Provide the [x, y] coordinate of the cell's center where the given text is located.  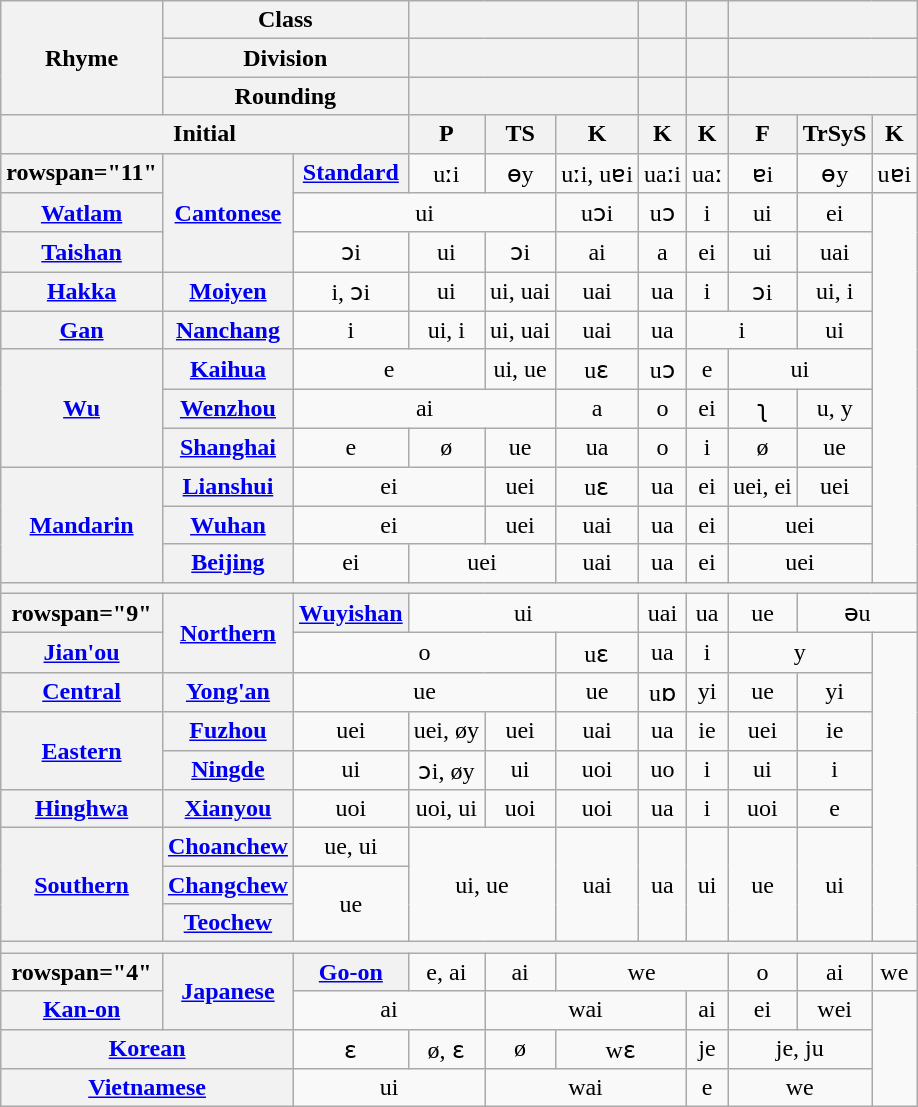
u, y [834, 409]
əu [856, 613]
Shanghai [228, 447]
ø, ɛ [446, 1049]
Lianshui [228, 486]
je, ju [800, 1049]
Hinghwa [82, 809]
rowspan="4" [82, 972]
TS [520, 134]
ʅ [763, 409]
ɐi [763, 173]
Rhyme [82, 58]
uɔi [598, 213]
Watlam [82, 213]
y [800, 653]
Go-on [350, 972]
Standard [350, 173]
Northern [228, 632]
uɒ [663, 692]
Mandarin [82, 524]
Teochew [228, 923]
Ningde [228, 770]
wei [834, 1010]
Wuyishan [350, 613]
Jian'ou [82, 653]
Gan [82, 330]
Xianyou [228, 809]
e, ai [446, 972]
Division [285, 58]
Rounding [285, 96]
Class [285, 20]
uoi, ui [446, 809]
Central [82, 692]
Japanese [228, 991]
Changchew [228, 885]
uo [663, 770]
Taishan [82, 252]
Moiyen [228, 292]
Wenzhou [228, 409]
Eastern [82, 751]
ue, ui [350, 847]
ɛ [350, 1049]
TrSyS [834, 134]
Yong'an [228, 692]
Choanchew [228, 847]
Cantonese [228, 212]
Kaihua [228, 369]
Korean [148, 1049]
Kan-on [82, 1010]
Hakka [82, 292]
Fuzhou [228, 731]
P [446, 134]
wɛ [622, 1049]
uːi, uɐi [598, 173]
uɐi [894, 173]
Initial [204, 134]
Beijing [228, 563]
i, ɔi [350, 292]
uei, øy [446, 731]
uaːi [663, 173]
je [706, 1049]
uːi [446, 173]
ɔi, øy [446, 770]
Vietnamese [148, 1088]
Wu [82, 408]
uei, ei [763, 486]
rowspan="11" [82, 173]
uaː [706, 173]
F [763, 134]
Nanchang [228, 330]
Wuhan [228, 525]
rowspan="9" [82, 613]
Southern [82, 885]
